Identify which cell holds the provided text, then report its (X, Y) central coordinate. 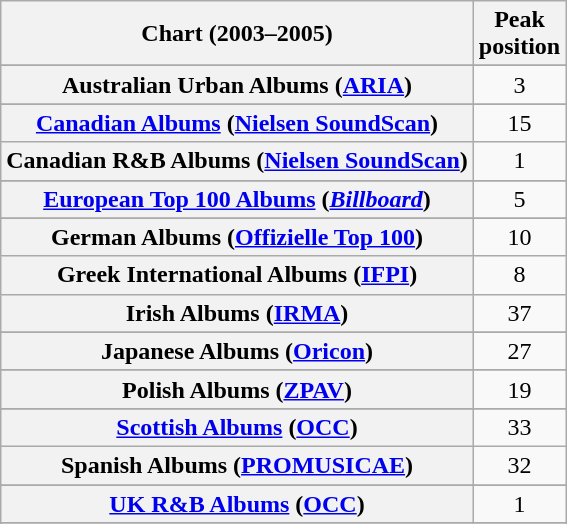
33 (519, 427)
19 (519, 389)
Peakposition (519, 34)
UK R&B Albums (OCC) (238, 503)
Canadian R&B Albums (Nielsen SoundScan) (238, 161)
Australian Urban Albums (ARIA) (238, 85)
Chart (2003–2005) (238, 34)
3 (519, 85)
Japanese Albums (Oricon) (238, 351)
Scottish Albums (OCC) (238, 427)
15 (519, 123)
European Top 100 Albums (Billboard) (238, 199)
German Albums (Offizielle Top 100) (238, 237)
Greek International Albums (IFPI) (238, 275)
Polish Albums (ZPAV) (238, 389)
27 (519, 351)
Canadian Albums (Nielsen SoundScan) (238, 123)
32 (519, 465)
Spanish Albums (PROMUSICAE) (238, 465)
10 (519, 237)
5 (519, 199)
8 (519, 275)
37 (519, 313)
Irish Albums (IRMA) (238, 313)
